Output the [x, y] coordinate of the center of the cell containing the given text.  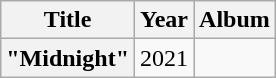
Title [68, 20]
"Midnight" [68, 58]
Album [235, 20]
Year [164, 20]
2021 [164, 58]
